Locate the cell with the specified text and output its (X, Y) center coordinate. 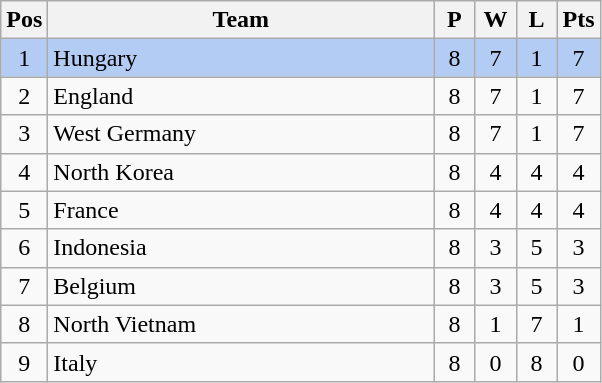
Belgium (241, 286)
9 (24, 362)
L (536, 20)
West Germany (241, 134)
Pts (578, 20)
Team (241, 20)
Hungary (241, 58)
W (496, 20)
Pos (24, 20)
Italy (241, 362)
England (241, 96)
France (241, 210)
North Vietnam (241, 324)
North Korea (241, 172)
Indonesia (241, 248)
P (454, 20)
6 (24, 248)
2 (24, 96)
